Output the [x, y] coordinate of the center of the cell containing the given text.  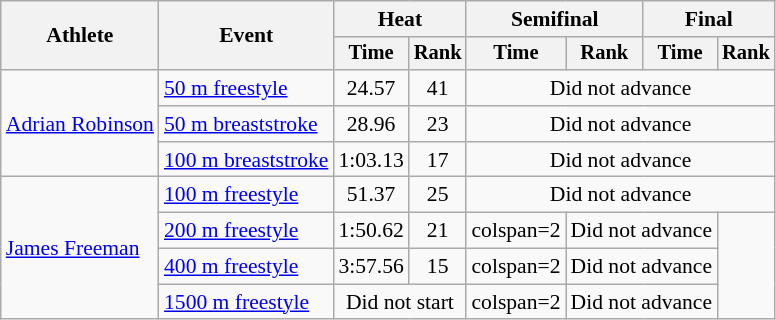
Heat [400, 19]
1500 m freestyle [246, 302]
400 m freestyle [246, 267]
51.37 [370, 195]
100 m breaststroke [246, 160]
23 [438, 124]
17 [438, 160]
James Freeman [80, 248]
Did not start [400, 302]
25 [438, 195]
Athlete [80, 36]
41 [438, 88]
28.96 [370, 124]
1:03.13 [370, 160]
200 m freestyle [246, 231]
Adrian Robinson [80, 124]
100 m freestyle [246, 195]
50 m breaststroke [246, 124]
Final [709, 19]
Semifinal [554, 19]
Event [246, 36]
21 [438, 231]
15 [438, 267]
1:50.62 [370, 231]
50 m freestyle [246, 88]
24.57 [370, 88]
3:57.56 [370, 267]
